Pinpoint the cell where the given text exists, returning its (x, y) midpoint coordinate. 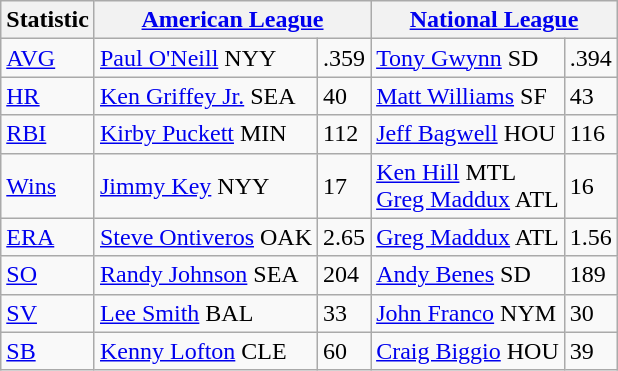
Steve Ontiveros OAK (206, 237)
Andy Benes SD (468, 275)
SB (48, 351)
Jimmy Key NYY (206, 186)
189 (590, 275)
AVG (48, 58)
National League (494, 20)
1.56 (590, 237)
Paul O'Neill NYY (206, 58)
30 (590, 313)
16 (590, 186)
Kenny Lofton CLE (206, 351)
Wins (48, 186)
HR (48, 96)
112 (344, 134)
Tony Gwynn SD (468, 58)
2.65 (344, 237)
60 (344, 351)
Matt Williams SF (468, 96)
33 (344, 313)
John Franco NYM (468, 313)
17 (344, 186)
Lee Smith BAL (206, 313)
Ken Hill MTLGreg Maddux ATL (468, 186)
116 (590, 134)
SV (48, 313)
.359 (344, 58)
RBI (48, 134)
204 (344, 275)
40 (344, 96)
.394 (590, 58)
Jeff Bagwell HOU (468, 134)
Statistic (48, 20)
Greg Maddux ATL (468, 237)
SO (48, 275)
Craig Biggio HOU (468, 351)
ERA (48, 237)
Randy Johnson SEA (206, 275)
American League (232, 20)
39 (590, 351)
Kirby Puckett MIN (206, 134)
43 (590, 96)
Ken Griffey Jr. SEA (206, 96)
